From the cell containing the given text, extract its center point as [x, y] coordinate. 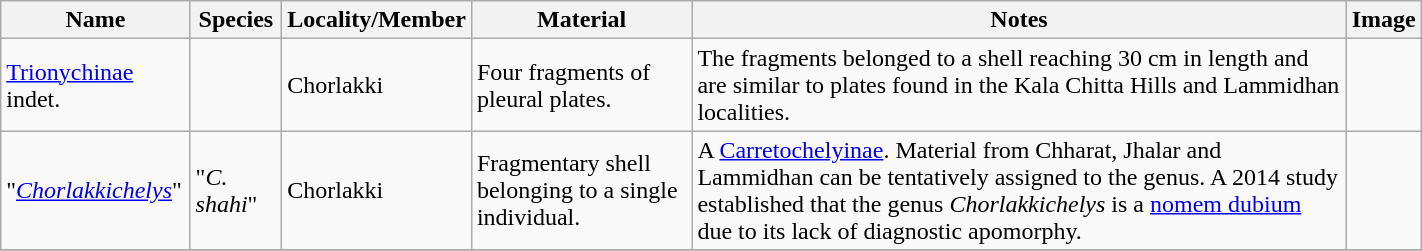
The fragments belonged to a shell reaching 30 cm in length and are similar to plates found in the Kala Chitta Hills and Lammidhan localities. [1019, 85]
Material [582, 20]
Four fragments of pleural plates. [582, 85]
"Chorlakkichelys" [96, 190]
Fragmentary shell belonging to a single individual. [582, 190]
Locality/Member [377, 20]
Trionychinae indet. [96, 85]
Notes [1019, 20]
Name [96, 20]
Species [236, 20]
"C. shahi" [236, 190]
Image [1384, 20]
